Provide the [X, Y] coordinate of the cell's center where the given text is located.  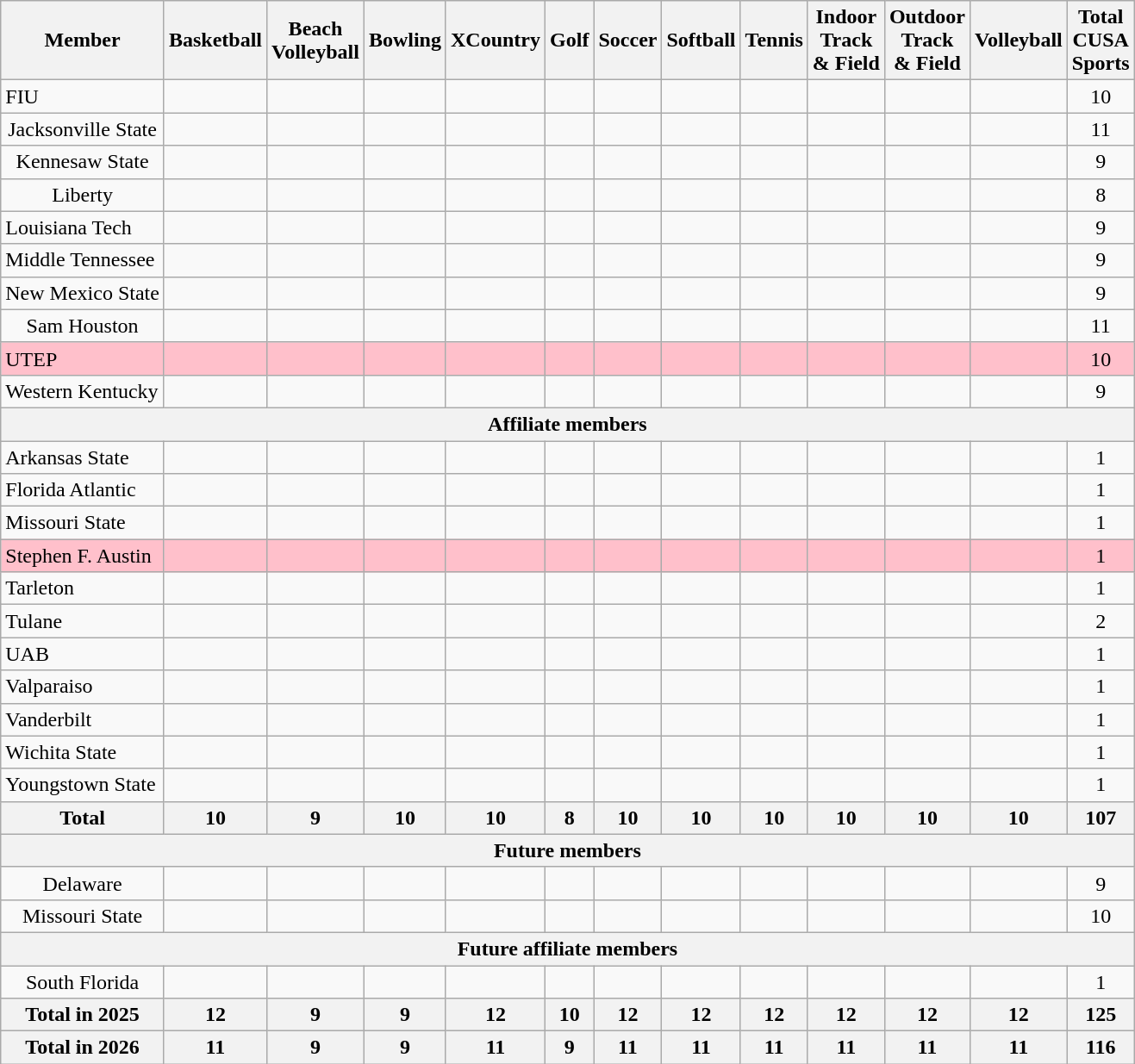
Western Kentucky [83, 391]
Soccer [627, 40]
2 [1101, 621]
Liberty [83, 195]
Total [83, 818]
Valparaiso [83, 687]
Member [83, 40]
116 [1101, 1048]
Total in 2026 [83, 1048]
Bowling [405, 40]
Golf [570, 40]
Florida Atlantic [83, 490]
Delaware [83, 883]
Total in 2025 [83, 1015]
Youngstown State [83, 785]
Softball [702, 40]
UAB [83, 654]
South Florida [83, 981]
FIU [83, 96]
125 [1101, 1015]
New Mexico State [83, 293]
Volleyball [1019, 40]
Basketball [215, 40]
Middle Tennessee [83, 260]
XCountry [495, 40]
IndoorTrack& Field [846, 40]
Stephen F. Austin [83, 556]
Affiliate members [567, 424]
Kennesaw State [83, 162]
Jacksonville State [83, 129]
OutdoorTrack& Field [927, 40]
Future affiliate members [567, 949]
Tennis [774, 40]
BeachVolleyball [315, 40]
107 [1101, 818]
Arkansas State [83, 457]
UTEP [83, 358]
Tulane [83, 621]
Vanderbilt [83, 719]
Wichita State [83, 752]
Louisiana Tech [83, 227]
TotalCUSASports [1101, 40]
Tarleton [83, 588]
Future members [567, 850]
Sam Houston [83, 326]
